Search for the cell housing the specified text and yield its [X, Y] center coordinate. 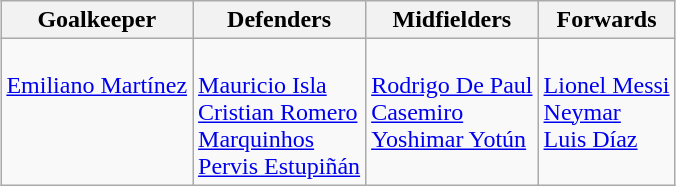
Forwards [606, 20]
Emiliano Martínez [97, 112]
Defenders [280, 20]
Goalkeeper [97, 20]
Lionel Messi Neymar Luis Díaz [606, 112]
Rodrigo De Paul Casemiro Yoshimar Yotún [452, 112]
Mauricio Isla Cristian Romero Marquinhos Pervis Estupiñán [280, 112]
Midfielders [452, 20]
